Search for the cell housing the specified text and yield its [X, Y] center coordinate. 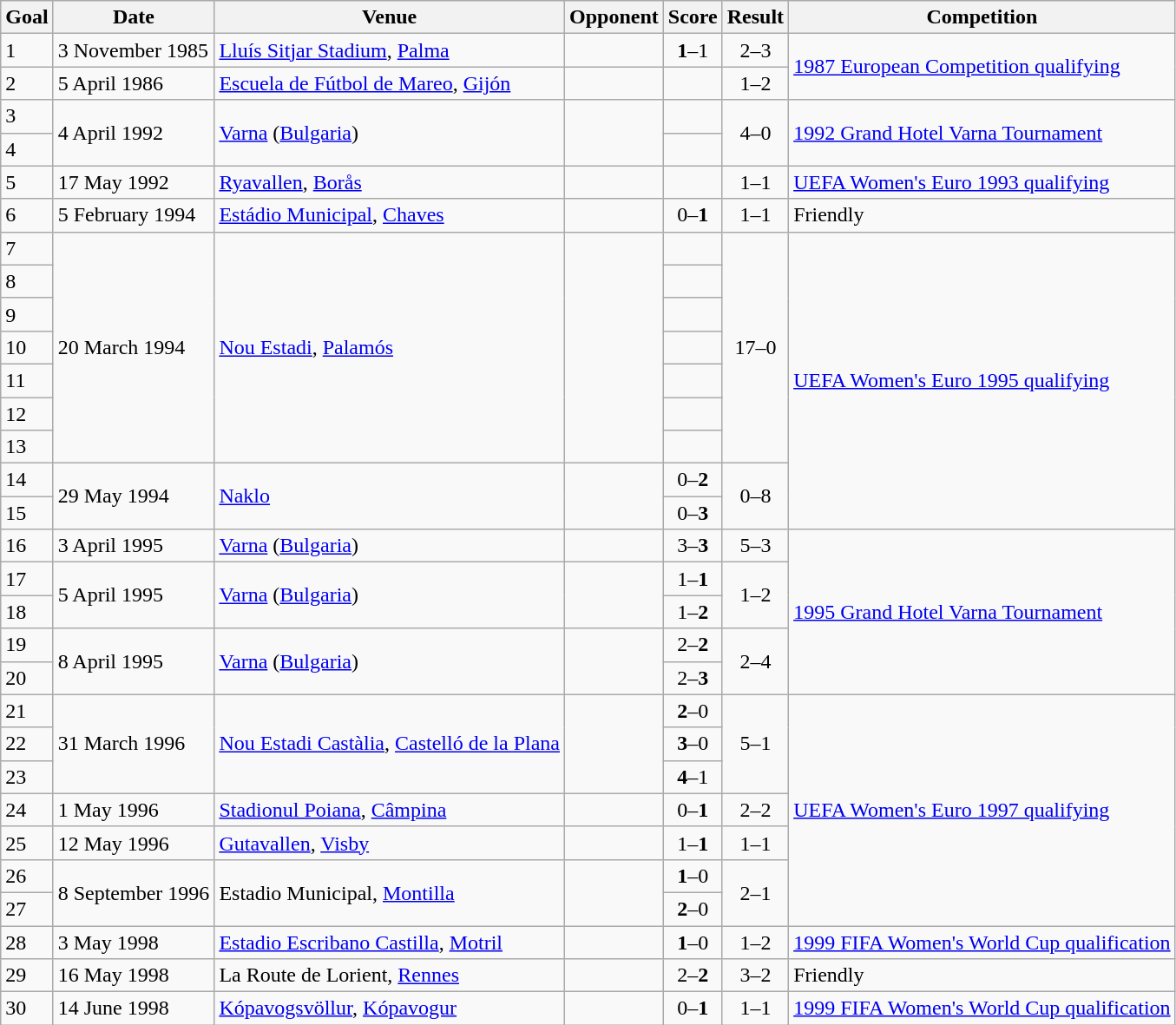
Nou Estadi, Palamós [390, 347]
Goal [27, 17]
20 March 1994 [134, 347]
10 [27, 347]
Nou Estadi Castàlia, Castelló de la Plana [390, 744]
1 [27, 50]
Ryavallen, Borås [390, 182]
14 June 1998 [134, 1009]
5 April 1986 [134, 83]
13 [27, 447]
4 [27, 149]
Naklo [390, 496]
3 [27, 116]
3 November 1985 [134, 50]
3 May 1998 [134, 942]
UEFA Women's Euro 1993 qualifying [982, 182]
Opponent [614, 17]
9 [27, 314]
22 [27, 744]
3 April 1995 [134, 546]
1987 European Competition qualifying [982, 67]
2–4 [755, 661]
8 April 1995 [134, 661]
17 [27, 579]
3–3 [693, 546]
23 [27, 777]
Estádio Municipal, Chaves [390, 215]
Result [755, 17]
3–0 [693, 744]
26 [27, 876]
Date [134, 17]
16 May 1998 [134, 976]
Kópavogsvöllur, Kópavogur [390, 1009]
5 February 1994 [134, 215]
UEFA Women's Euro 1995 qualifying [982, 380]
5–3 [755, 546]
Venue [390, 17]
17 May 1992 [134, 182]
25 [27, 843]
1995 Grand Hotel Varna Tournament [982, 612]
Gutavallen, Visby [390, 843]
2–1 [755, 892]
31 March 1996 [134, 744]
0–2 [693, 480]
28 [27, 942]
8 [27, 281]
5–1 [755, 744]
6 [27, 215]
Score [693, 17]
12 May 1996 [134, 843]
5 April 1995 [134, 595]
15 [27, 513]
0–8 [755, 496]
7 [27, 248]
3–2 [755, 976]
29 May 1994 [134, 496]
Estadio Municipal, Montilla [390, 892]
14 [27, 480]
Escuela de Fútbol de Mareo, Gijón [390, 83]
8 September 1996 [134, 892]
4 April 1992 [134, 133]
Competition [982, 17]
30 [27, 1009]
5 [27, 182]
16 [27, 546]
La Route de Lorient, Rennes [390, 976]
20 [27, 678]
UEFA Women's Euro 1997 qualifying [982, 810]
1992 Grand Hotel Varna Tournament [982, 133]
12 [27, 414]
18 [27, 612]
Lluís Sitjar Stadium, Palma [390, 50]
Estadio Escribano Castilla, Motril [390, 942]
21 [27, 711]
Stadionul Poiana, Câmpina [390, 810]
4–1 [693, 777]
17–0 [755, 347]
1 May 1996 [134, 810]
24 [27, 810]
11 [27, 380]
29 [27, 976]
0–3 [693, 513]
4–0 [755, 133]
27 [27, 909]
2 [27, 83]
19 [27, 645]
